Search for the cell housing the specified text and yield its (x, y) center coordinate. 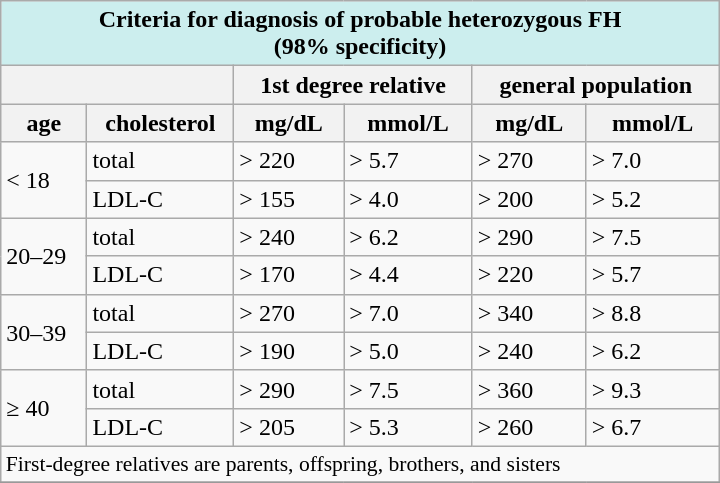
20–29 (44, 256)
> 190 (289, 351)
cholesterol (160, 123)
> 170 (289, 275)
> 5.2 (652, 199)
Criteria for diagnosis of probable heterozygous FH(98% specificity) (360, 34)
> 5.0 (408, 351)
> 360 (529, 389)
> 205 (289, 427)
> 9.3 (652, 389)
> 5.3 (408, 427)
< 18 (44, 180)
general population (596, 85)
> 200 (529, 199)
> 155 (289, 199)
age (44, 123)
> 4.4 (408, 275)
> 4.0 (408, 199)
First-degree relatives are parents, offspring, brothers, and sisters (360, 464)
30–39 (44, 332)
> 260 (529, 427)
> 8.8 (652, 313)
> 6.7 (652, 427)
≥ 40 (44, 408)
1st degree relative (353, 85)
> 340 (529, 313)
